Scan for the cell matching the given text and deliver its [X, Y] coordinate at center. 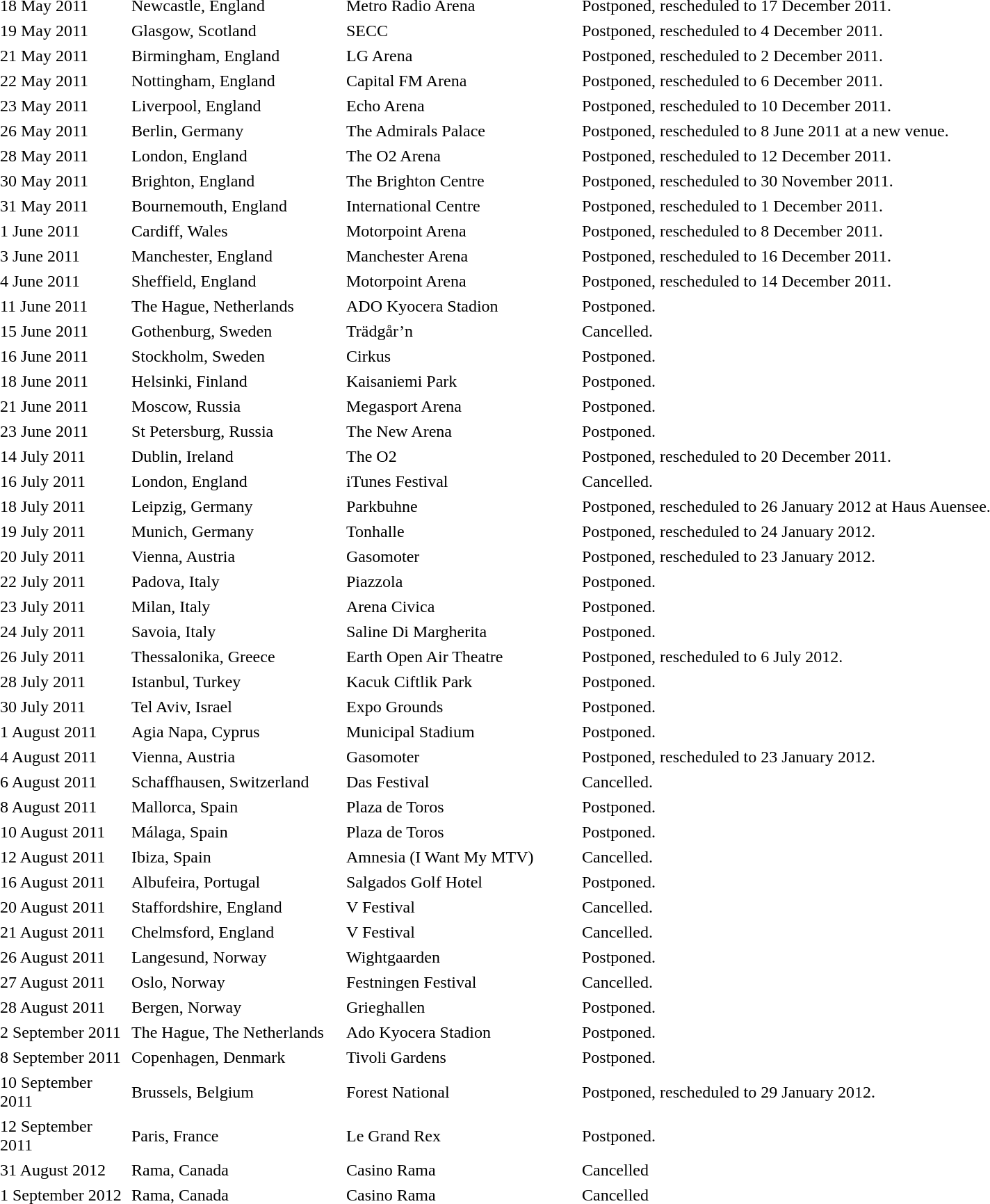
Helsinki, Finland [236, 381]
The New Arena [461, 431]
The Brighton Centre [461, 181]
The O2 [461, 456]
Berlin, Germany [236, 131]
Megasport Arena [461, 406]
Tel Aviv, Israel [236, 707]
Leipzig, Germany [236, 506]
Tivoli Gardens [461, 1057]
Oslo, Norway [236, 982]
Salgados Golf Hotel [461, 882]
Schaffhausen, Switzerland [236, 782]
Milan, Italy [236, 607]
Casino Rama [461, 1170]
Liverpool, England [236, 106]
Earth Open Air Theatre [461, 657]
Tonhalle [461, 531]
Savoia, Italy [236, 632]
The O2 Arena [461, 156]
Kaisaniemi Park [461, 381]
Manchester, England [236, 256]
Istanbul, Turkey [236, 682]
Nottingham, England [236, 81]
Moscow, Russia [236, 406]
Echo Arena [461, 106]
Copenhagen, Denmark [236, 1057]
Glasgow, Scotland [236, 31]
ADO Kyocera Stadion [461, 306]
Cardiff, Wales [236, 231]
Staffordshire, England [236, 907]
LG Arena [461, 56]
The Hague, Netherlands [236, 306]
Albufeira, Portugal [236, 882]
Le Grand Rex [461, 1136]
Sheffield, England [236, 281]
Rama, Canada [236, 1170]
Langesund, Norway [236, 957]
Brighton, England [236, 181]
Ado Kyocera Stadion [461, 1032]
SECC [461, 31]
Ibiza, Spain [236, 857]
Munich, Germany [236, 531]
Stockholm, Sweden [236, 356]
Paris, France [236, 1136]
Capital FM Arena [461, 81]
Brussels, Belgium [236, 1092]
Thessalonika, Greece [236, 657]
Chelmsford, England [236, 932]
Málaga, Spain [236, 832]
Grieghallen [461, 1007]
Amnesia (I Want My MTV) [461, 857]
International Centre [461, 206]
Padova, Italy [236, 581]
Mallorca, Spain [236, 807]
Trädgår’n [461, 331]
Gothenburg, Sweden [236, 331]
Festningen Festival [461, 982]
Municipal Stadium [461, 732]
Expo Grounds [461, 707]
Wightgaarden [461, 957]
Arena Civica [461, 607]
iTunes Festival [461, 481]
Saline Di Margherita [461, 632]
Manchester Arena [461, 256]
Agia Napa, Cyprus [236, 732]
Bergen, Norway [236, 1007]
The Admirals Palace [461, 131]
Das Festival [461, 782]
Forest National [461, 1092]
Cirkus [461, 356]
Kacuk Ciftlik Park [461, 682]
Bournemouth, England [236, 206]
Birmingham, England [236, 56]
The Hague, The Netherlands [236, 1032]
Piazzola [461, 581]
Dublin, Ireland [236, 456]
Parkbuhne [461, 506]
St Petersburg, Russia [236, 431]
